Output the [X, Y] coordinate of the center of the cell containing the given text.  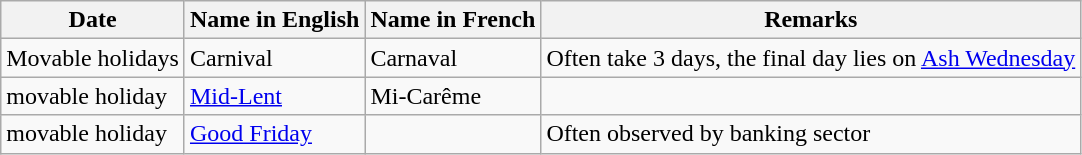
Movable holidays [93, 58]
Carnival [274, 58]
Good Friday [274, 134]
Often take 3 days, the final day lies on Ash Wednesday [811, 58]
Name in English [274, 20]
Date [93, 20]
Mi-Carême [453, 96]
Carnaval [453, 58]
Name in French [453, 20]
Remarks [811, 20]
Mid-Lent [274, 96]
Often observed by banking sector [811, 134]
